For the text-containing cell, return its midpoint in [X, Y] coordinate format. 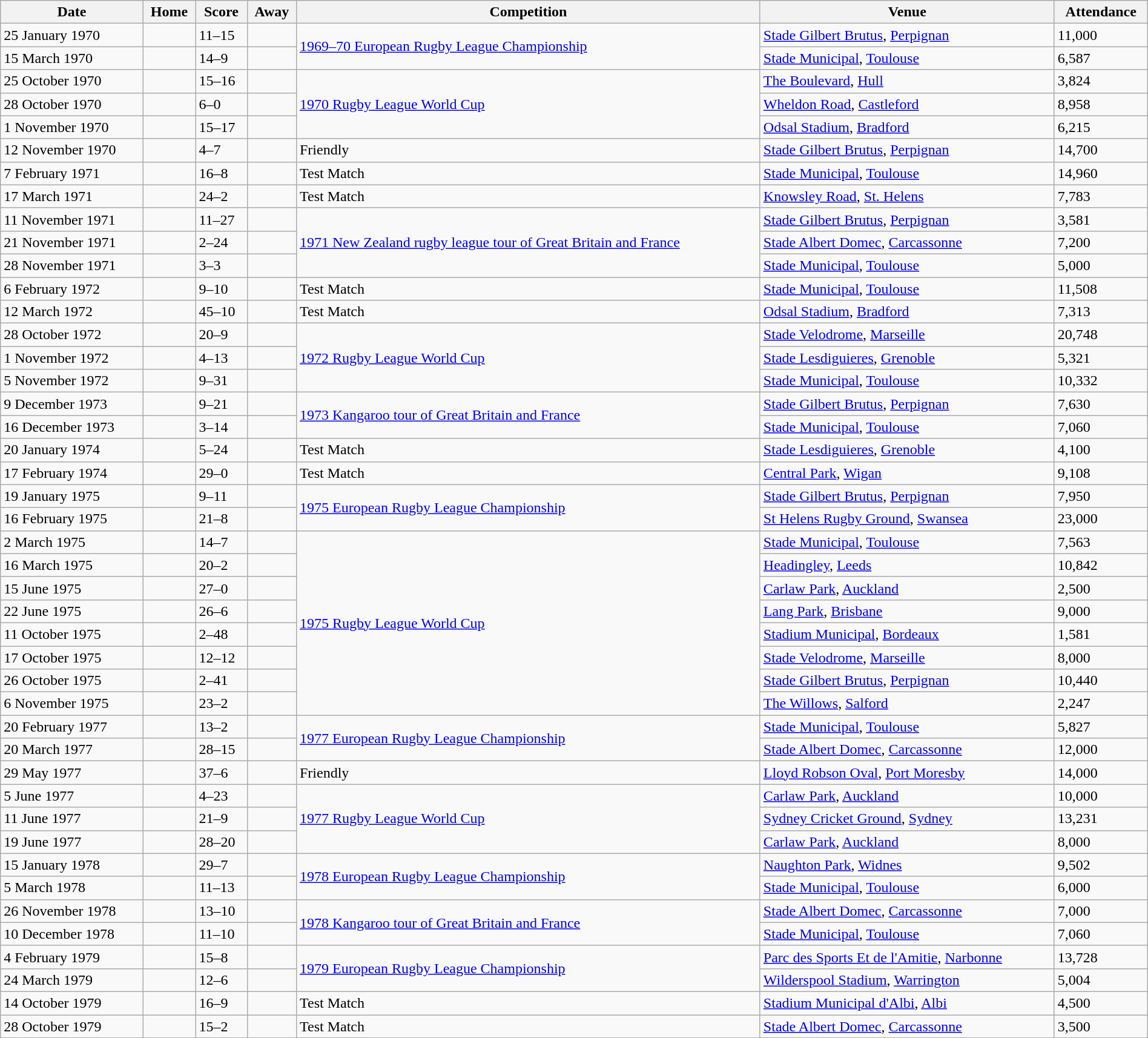
25 October 1970 [71, 81]
5 March 1978 [71, 888]
Lloyd Robson Oval, Port Moresby [907, 773]
26 November 1978 [71, 911]
15–16 [222, 81]
3,500 [1101, 1026]
13–10 [222, 911]
Lang Park, Brisbane [907, 611]
St Helens Rugby Ground, Swansea [907, 519]
15–17 [222, 127]
17 February 1974 [71, 473]
16–8 [222, 173]
6–0 [222, 104]
26 October 1975 [71, 681]
16 February 1975 [71, 519]
1975 European Rugby League Championship [528, 507]
19 June 1977 [71, 842]
Wilderspool Stadium, Warrington [907, 980]
27–0 [222, 588]
23,000 [1101, 519]
14,700 [1101, 150]
The Willows, Salford [907, 704]
Knowsley Road, St. Helens [907, 196]
2,247 [1101, 704]
5,321 [1101, 358]
7,783 [1101, 196]
2–24 [222, 242]
6,587 [1101, 58]
20 January 1974 [71, 450]
20 February 1977 [71, 727]
10,332 [1101, 381]
Away [271, 12]
4–7 [222, 150]
4–23 [222, 796]
37–6 [222, 773]
1972 Rugby League World Cup [528, 358]
28 October 1972 [71, 335]
28 October 1979 [71, 1026]
17 March 1971 [71, 196]
24–2 [222, 196]
5,000 [1101, 265]
22 June 1975 [71, 611]
28 November 1971 [71, 265]
3,824 [1101, 81]
1975 Rugby League World Cup [528, 623]
21–9 [222, 819]
14–7 [222, 542]
1977 European Rugby League Championship [528, 738]
Date [71, 12]
1978 European Rugby League Championship [528, 876]
Headingley, Leeds [907, 565]
29 May 1977 [71, 773]
28–20 [222, 842]
11–27 [222, 219]
11–15 [222, 35]
9 December 1973 [71, 404]
7,200 [1101, 242]
2–41 [222, 681]
7,563 [1101, 542]
14–9 [222, 58]
13,728 [1101, 957]
Score [222, 12]
2 March 1975 [71, 542]
17 October 1975 [71, 657]
9–31 [222, 381]
7,950 [1101, 496]
10,842 [1101, 565]
Naughton Park, Widnes [907, 865]
16 March 1975 [71, 565]
15–8 [222, 957]
6,000 [1101, 888]
28 October 1970 [71, 104]
24 March 1979 [71, 980]
Home [170, 12]
9,502 [1101, 865]
2,500 [1101, 588]
11,000 [1101, 35]
10 December 1978 [71, 934]
26–6 [222, 611]
10,440 [1101, 681]
5,827 [1101, 727]
3,581 [1101, 219]
6 November 1975 [71, 704]
1978 Kangaroo tour of Great Britain and France [528, 922]
8,958 [1101, 104]
3–14 [222, 427]
13,231 [1101, 819]
4,500 [1101, 1003]
9–21 [222, 404]
1,581 [1101, 634]
45–10 [222, 312]
28–15 [222, 750]
14,960 [1101, 173]
15 January 1978 [71, 865]
6 February 1972 [71, 289]
15 March 1970 [71, 58]
Competition [528, 12]
20–2 [222, 565]
1 November 1970 [71, 127]
Stadium Municipal d'Albi, Albi [907, 1003]
7 February 1971 [71, 173]
1977 Rugby League World Cup [528, 819]
14,000 [1101, 773]
11 November 1971 [71, 219]
20,748 [1101, 335]
4–13 [222, 358]
11,508 [1101, 289]
1970 Rugby League World Cup [528, 104]
9,108 [1101, 473]
9–11 [222, 496]
29–7 [222, 865]
12–12 [222, 657]
20 March 1977 [71, 750]
11–10 [222, 934]
5 November 1972 [71, 381]
7,630 [1101, 404]
21 November 1971 [71, 242]
1969–70 European Rugby League Championship [528, 47]
12–6 [222, 980]
20–9 [222, 335]
5–24 [222, 450]
11 October 1975 [71, 634]
21–8 [222, 519]
11 June 1977 [71, 819]
1973 Kangaroo tour of Great Britain and France [528, 415]
Wheldon Road, Castleford [907, 104]
29–0 [222, 473]
25 January 1970 [71, 35]
4,100 [1101, 450]
13–2 [222, 727]
16–9 [222, 1003]
15 June 1975 [71, 588]
Stadium Municipal, Bordeaux [907, 634]
1979 European Rugby League Championship [528, 968]
1 November 1972 [71, 358]
14 October 1979 [71, 1003]
9,000 [1101, 611]
16 December 1973 [71, 427]
9–10 [222, 289]
4 February 1979 [71, 957]
The Boulevard, Hull [907, 81]
Venue [907, 12]
7,313 [1101, 312]
2–48 [222, 634]
15–2 [222, 1026]
5,004 [1101, 980]
11–13 [222, 888]
1971 New Zealand rugby league tour of Great Britain and France [528, 242]
19 January 1975 [71, 496]
10,000 [1101, 796]
Central Park, Wigan [907, 473]
Parc des Sports Et de l'Amitie, Narbonne [907, 957]
3–3 [222, 265]
Sydney Cricket Ground, Sydney [907, 819]
5 June 1977 [71, 796]
23–2 [222, 704]
12,000 [1101, 750]
Attendance [1101, 12]
7,000 [1101, 911]
6,215 [1101, 127]
12 March 1972 [71, 312]
12 November 1970 [71, 150]
